Extract the [X, Y] coordinate from the center of the cell holding the provided text.  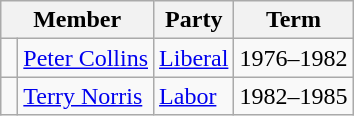
Peter Collins [86, 58]
1982–1985 [294, 96]
Liberal [194, 58]
Member [78, 20]
Term [294, 20]
Terry Norris [86, 96]
Party [194, 20]
Labor [194, 96]
1976–1982 [294, 58]
